Locate the cell with the specified text and output its [x, y] center coordinate. 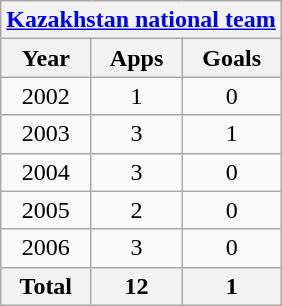
2004 [46, 172]
Apps [136, 58]
Goals [232, 58]
Kazakhstan national team [141, 20]
Total [46, 286]
Year [46, 58]
12 [136, 286]
2006 [46, 248]
2003 [46, 134]
2005 [46, 210]
2002 [46, 96]
2 [136, 210]
